Capture the cell that displays the provided text and extract its [X, Y] central coordinate. 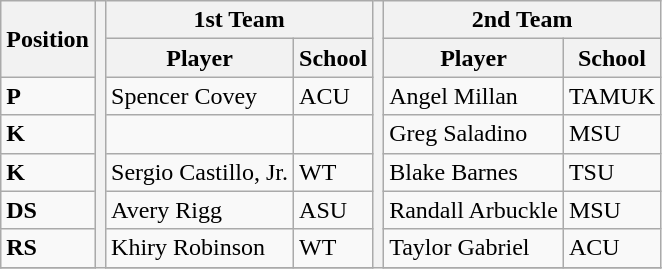
2nd Team [522, 20]
Avery Rigg [200, 210]
Blake Barnes [474, 172]
Angel Millan [474, 96]
ASU [334, 210]
Position [48, 39]
P [48, 96]
Taylor Gabriel [474, 248]
1st Team [240, 20]
Sergio Castillo, Jr. [200, 172]
RS [48, 248]
TSU [612, 172]
Randall Arbuckle [474, 210]
Spencer Covey [200, 96]
TAMUK [612, 96]
Khiry Robinson [200, 248]
DS [48, 210]
Greg Saladino [474, 134]
